Identify which cell holds the provided text, then report its (x, y) central coordinate. 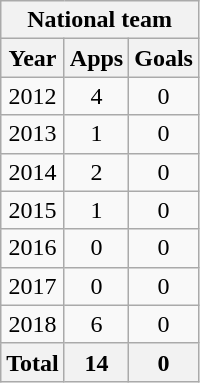
4 (96, 96)
Year (33, 58)
6 (96, 324)
2014 (33, 172)
2013 (33, 134)
2017 (33, 286)
2016 (33, 248)
2 (96, 172)
2018 (33, 324)
National team (100, 20)
14 (96, 362)
Total (33, 362)
Goals (164, 58)
Apps (96, 58)
2012 (33, 96)
2015 (33, 210)
